Output the [x, y] coordinate of the center of the cell containing the given text.  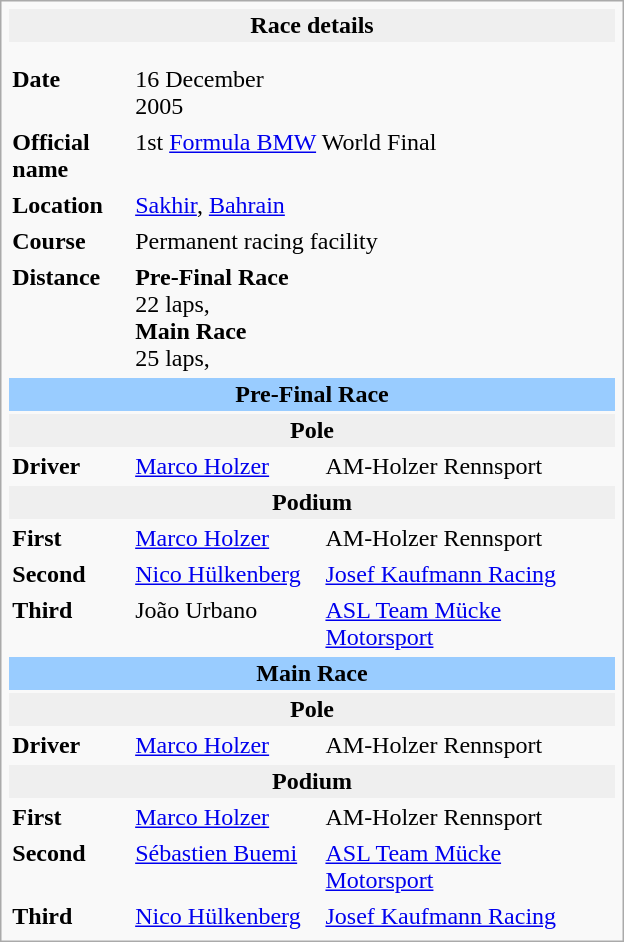
Main Race [312, 674]
Race details [312, 26]
Official name [69, 156]
João Urbano [226, 624]
Sébastien Buemi [226, 867]
Course [69, 242]
Permanent racing facility [374, 242]
Pre-Final Race [312, 394]
Location [69, 206]
Pre-Final Race22 laps, Main Race25 laps, [374, 318]
Date [69, 93]
Sakhir, Bahrain [374, 206]
1st Formula BMW World Final [374, 156]
Distance [69, 318]
16 December 2005 [226, 93]
